Search for the cell housing the specified text and yield its (x, y) center coordinate. 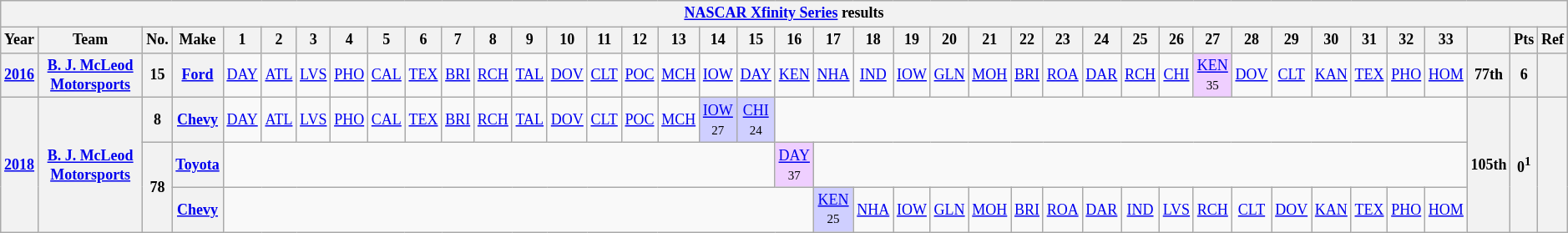
2016 (20, 75)
01 (1525, 165)
18 (873, 40)
KEN (794, 75)
28 (1252, 40)
26 (1176, 40)
2018 (20, 165)
DAY37 (794, 165)
10 (567, 40)
9 (529, 40)
21 (990, 40)
30 (1331, 40)
No. (157, 40)
KEN35 (1212, 75)
78 (157, 187)
CHI (1176, 75)
14 (718, 40)
KEN25 (833, 210)
32 (1406, 40)
16 (794, 40)
77th (1489, 75)
22 (1027, 40)
27 (1212, 40)
23 (1062, 40)
7 (458, 40)
105th (1489, 165)
Ref (1553, 40)
2 (279, 40)
31 (1369, 40)
1 (242, 40)
Year (20, 40)
20 (949, 40)
13 (679, 40)
Make (197, 40)
17 (833, 40)
29 (1292, 40)
Team (90, 40)
24 (1102, 40)
3 (314, 40)
11 (604, 40)
12 (640, 40)
25 (1141, 40)
Pts (1525, 40)
4 (349, 40)
33 (1446, 40)
NASCAR Xfinity Series results (784, 13)
5 (386, 40)
IOW27 (718, 120)
Toyota (197, 165)
19 (912, 40)
Ford (197, 75)
CHI24 (756, 120)
